Provide the (x, y) coordinate of the cell's center where the given text is located.  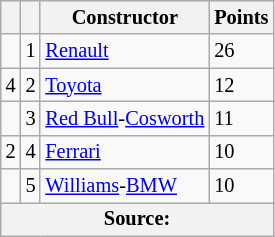
Points (241, 17)
Source: (138, 219)
Renault (124, 51)
Toyota (124, 85)
Ferrari (124, 152)
26 (241, 51)
Red Bull-Cosworth (124, 118)
11 (241, 118)
12 (241, 85)
3 (31, 118)
5 (31, 186)
1 (31, 51)
Williams-BMW (124, 186)
Constructor (124, 17)
